Return the [x, y] coordinate for the center point of the cell that contains the specified text.  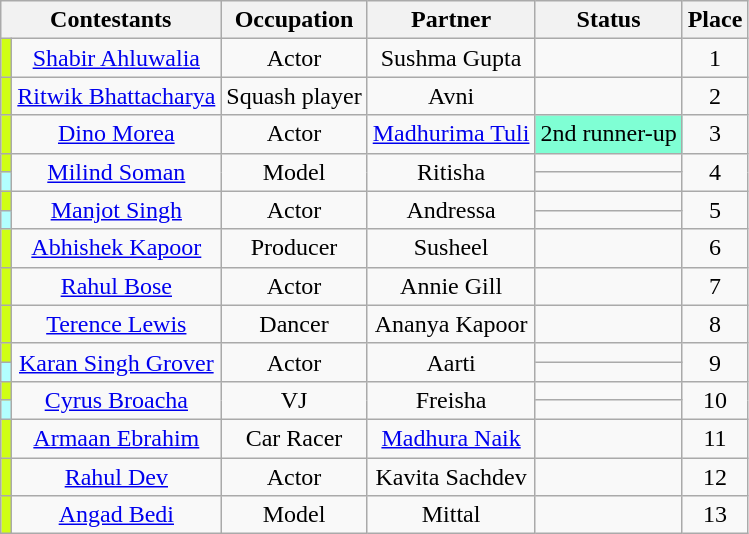
3 [715, 134]
Rahul Bose [116, 286]
Status [608, 20]
Sushma Gupta [451, 58]
Avni [451, 96]
Ritisha [451, 172]
Mittal [451, 515]
Freisha [451, 400]
Contestants [111, 20]
Terence Lewis [116, 324]
Rahul Dev [116, 477]
5 [715, 210]
Armaan Ebrahim [116, 438]
Producer [294, 248]
10 [715, 400]
Madhurima Tuli [451, 134]
Ritwik Bhattacharya [116, 96]
Place [715, 20]
Car Racer [294, 438]
Milind Soman [116, 172]
Dino Morea [116, 134]
1 [715, 58]
Abhishek Kapoor [116, 248]
12 [715, 477]
Occupation [294, 20]
Ananya Kapoor [451, 324]
Annie Gill [451, 286]
11 [715, 438]
9 [715, 362]
13 [715, 515]
Karan Singh Grover [116, 362]
2 [715, 96]
Dancer [294, 324]
6 [715, 248]
7 [715, 286]
Kavita Sachdev [451, 477]
Andressa [451, 210]
Partner [451, 20]
Susheel [451, 248]
Cyrus Broacha [116, 400]
Madhura Naik [451, 438]
Angad Bedi [116, 515]
8 [715, 324]
Manjot Singh [116, 210]
Aarti [451, 362]
2nd runner-up [608, 134]
Shabir Ahluwalia [116, 58]
4 [715, 172]
VJ [294, 400]
Squash player [294, 96]
